Find where the given text appears and provide that cell's center as [x, y] coordinate. 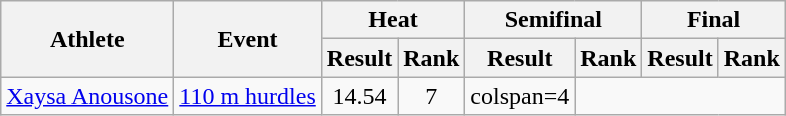
110 m hurdles [248, 96]
7 [432, 96]
Final [714, 20]
Heat [393, 20]
14.54 [359, 96]
Event [248, 39]
colspan=4 [520, 96]
Athlete [88, 39]
Semifinal [554, 20]
Xaysa Anousone [88, 96]
